Output the (x, y) coordinate of the center of the cell containing the given text.  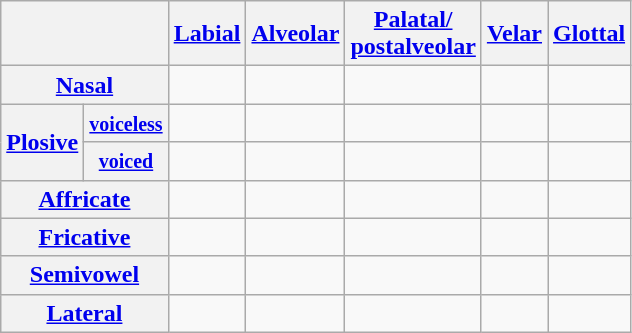
Plosive (42, 142)
Nasal (84, 85)
Affricate (84, 199)
Alveolar (296, 34)
Fricative (84, 237)
Labial (207, 34)
voiceless (126, 123)
Glottal (590, 34)
Palatal/postalveolar (413, 34)
Velar (514, 34)
voiced (126, 161)
Lateral (84, 313)
Semivowel (84, 275)
